Find where the given text appears and provide that cell's center as [x, y] coordinate. 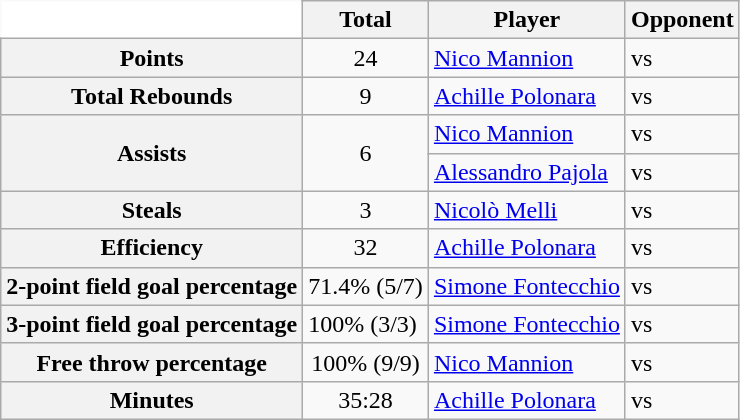
6 [366, 153]
100% (9/9) [366, 362]
32 [366, 248]
2-point field goal percentage [152, 286]
Opponent [682, 20]
24 [366, 58]
35:28 [366, 400]
Assists [152, 153]
Total Rebounds [152, 96]
Nicolò Melli [526, 210]
9 [366, 96]
71.4% (5/7) [366, 286]
Player [526, 20]
Alessandro Pajola [526, 172]
3-point field goal percentage [152, 324]
Total [366, 20]
Efficiency [152, 248]
3 [366, 210]
Points [152, 58]
Minutes [152, 400]
100% (3/3) [366, 324]
Steals [152, 210]
Free throw percentage [152, 362]
